Identify which cell holds the provided text, then report its (x, y) central coordinate. 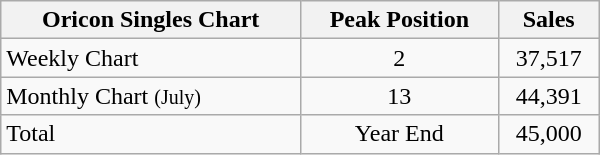
Sales (548, 20)
Peak Position (400, 20)
13 (400, 96)
45,000 (548, 134)
2 (400, 58)
37,517 (548, 58)
Total (151, 134)
Year End (400, 134)
Monthly Chart (July) (151, 96)
Weekly Chart (151, 58)
Oricon Singles Chart (151, 20)
44,391 (548, 96)
